Identify which cell holds the provided text, then report its (x, y) central coordinate. 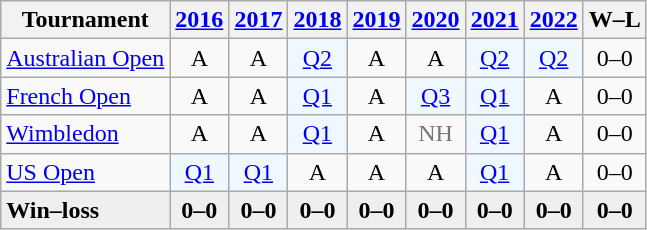
2020 (436, 20)
Wimbledon (86, 134)
Australian Open (86, 58)
Tournament (86, 20)
2022 (554, 20)
French Open (86, 96)
US Open (86, 172)
2017 (258, 20)
2019 (376, 20)
W–L (614, 20)
2016 (200, 20)
2021 (494, 20)
Q3 (436, 96)
2018 (318, 20)
NH (436, 134)
Win–loss (86, 210)
